Capture the cell that displays the provided text and extract its (x, y) central coordinate. 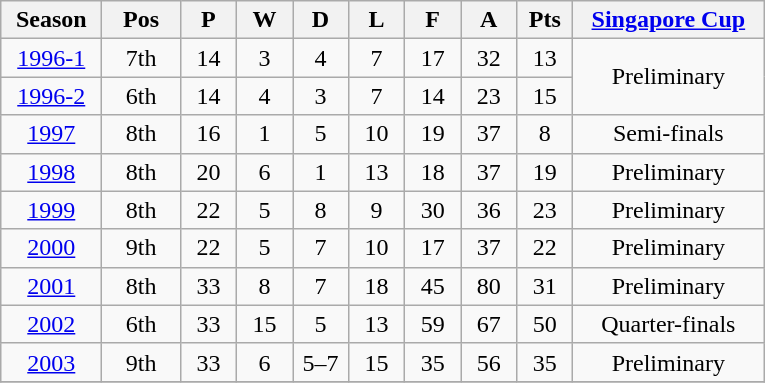
20 (208, 172)
56 (489, 362)
5–7 (320, 362)
Singapore Cup (668, 20)
F (433, 20)
16 (208, 134)
1996-1 (52, 58)
Season (52, 20)
36 (489, 210)
7th (142, 58)
L (377, 20)
30 (433, 210)
45 (433, 286)
2000 (52, 248)
Pts (545, 20)
67 (489, 324)
A (489, 20)
32 (489, 58)
Semi-finals (668, 134)
1998 (52, 172)
2003 (52, 362)
2002 (52, 324)
D (320, 20)
2001 (52, 286)
9 (377, 210)
P (208, 20)
1999 (52, 210)
Pos (142, 20)
W (264, 20)
31 (545, 286)
50 (545, 324)
1996-2 (52, 96)
1997 (52, 134)
80 (489, 286)
59 (433, 324)
Quarter-finals (668, 324)
